Return (X, Y) of the center of cell containing provided text 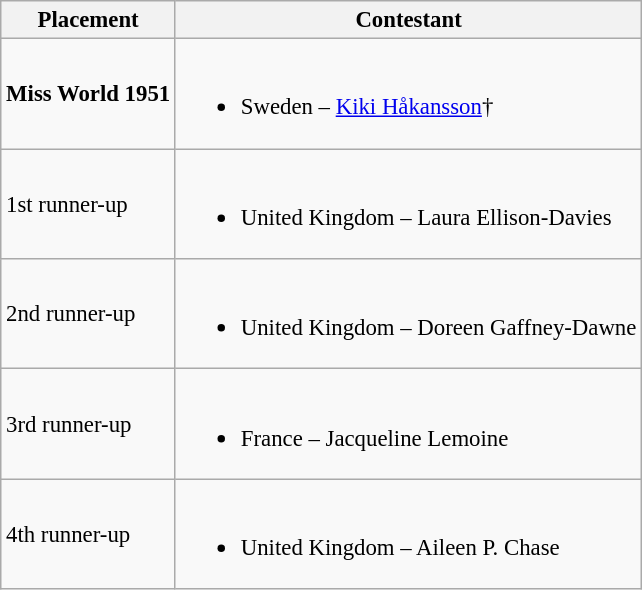
United Kingdom – Laura Ellison-Davies (408, 204)
United Kingdom – Doreen Gaffney-Dawne (408, 314)
Contestant (408, 20)
Sweden – Kiki Håkansson† (408, 94)
United Kingdom – Aileen P. Chase (408, 534)
Miss World 1951 (88, 94)
France – Jacqueline Lemoine (408, 424)
3rd runner-up (88, 424)
2nd runner-up (88, 314)
Placement (88, 20)
4th runner-up (88, 534)
1st runner-up (88, 204)
